Locate the cell with the specified text and output its (X, Y) center coordinate. 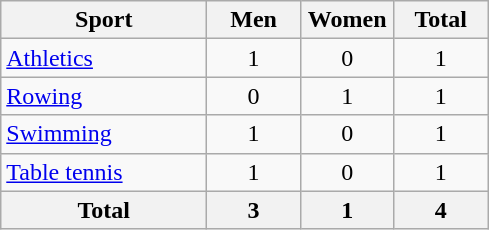
Table tennis (104, 172)
Athletics (104, 58)
Swimming (104, 134)
Sport (104, 20)
4 (441, 210)
Men (254, 20)
Rowing (104, 96)
Women (347, 20)
3 (254, 210)
